Identify which cell holds the provided text, then report its [X, Y] central coordinate. 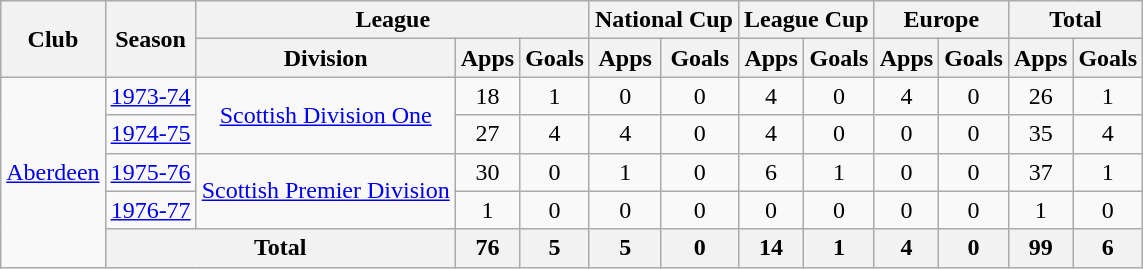
Season [150, 39]
Club [53, 39]
Scottish Premier Division [326, 191]
37 [1040, 172]
26 [1040, 96]
1975-76 [150, 172]
14 [770, 248]
Scottish Division One [326, 115]
27 [487, 134]
League Cup [806, 20]
76 [487, 248]
99 [1040, 248]
Division [326, 58]
18 [487, 96]
National Cup [664, 20]
Aberdeen [53, 172]
1976-77 [150, 210]
League [392, 20]
35 [1040, 134]
1973-74 [150, 96]
1974-75 [150, 134]
Europe [941, 20]
30 [487, 172]
